Detect which cell encompasses the target text, then output its [x, y] center coordinate. 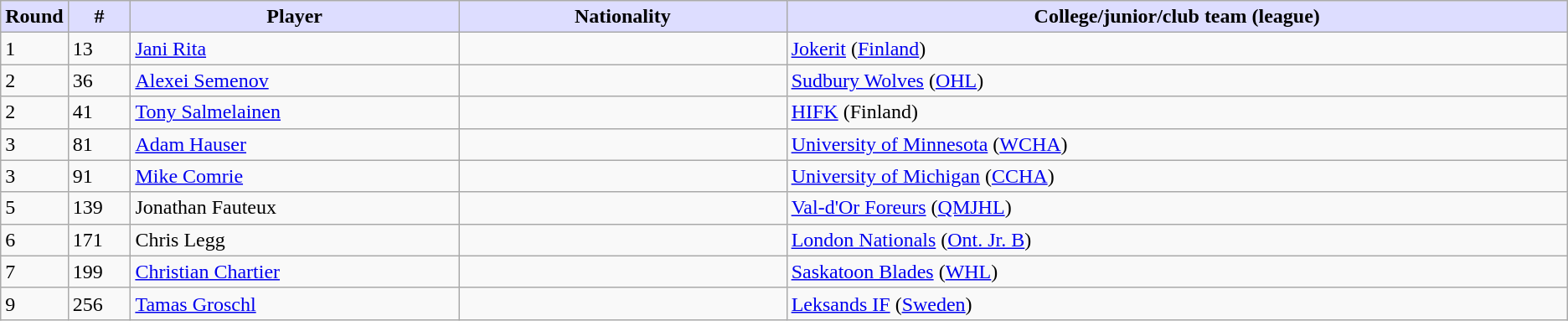
College/junior/club team (league) [1177, 17]
Nationality [623, 17]
Jokerit (Finland) [1177, 49]
5 [34, 208]
7 [34, 272]
41 [99, 112]
Tony Salmelainen [295, 112]
Val-d'Or Foreurs (QMJHL) [1177, 208]
199 [99, 272]
Alexei Semenov [295, 80]
Sudbury Wolves (OHL) [1177, 80]
13 [99, 49]
London Nationals (Ont. Jr. B) [1177, 240]
171 [99, 240]
# [99, 17]
HIFK (Finland) [1177, 112]
256 [99, 303]
Saskatoon Blades (WHL) [1177, 272]
36 [99, 80]
9 [34, 303]
Jani Rita [295, 49]
Adam Hauser [295, 144]
1 [34, 49]
139 [99, 208]
Player [295, 17]
91 [99, 176]
Mike Comrie [295, 176]
6 [34, 240]
University of Minnesota (WCHA) [1177, 144]
Tamas Groschl [295, 303]
Chris Legg [295, 240]
Leksands IF (Sweden) [1177, 303]
Christian Chartier [295, 272]
University of Michigan (CCHA) [1177, 176]
81 [99, 144]
Round [34, 17]
Jonathan Fauteux [295, 208]
